Find where the given text appears and provide that cell's center as (X, Y) coordinate. 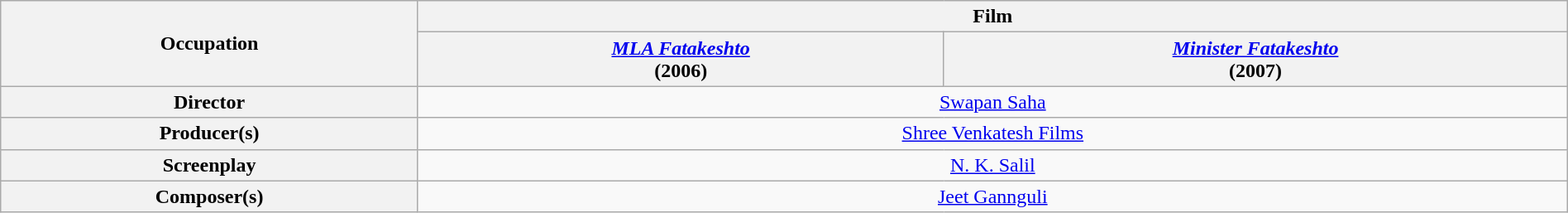
Director (210, 102)
Jeet Gannguli (992, 196)
Producer(s) (210, 133)
MLA Fatakeshto (2006) (680, 60)
Screenplay (210, 165)
Occupation (210, 43)
Swapan Saha (992, 102)
Composer(s) (210, 196)
N. K. Salil (992, 165)
Shree Venkatesh Films (992, 133)
Film (992, 17)
Minister Fatakeshto (2007) (1255, 60)
